Provide the (x, y) coordinate of the cell's center where the given text is located.  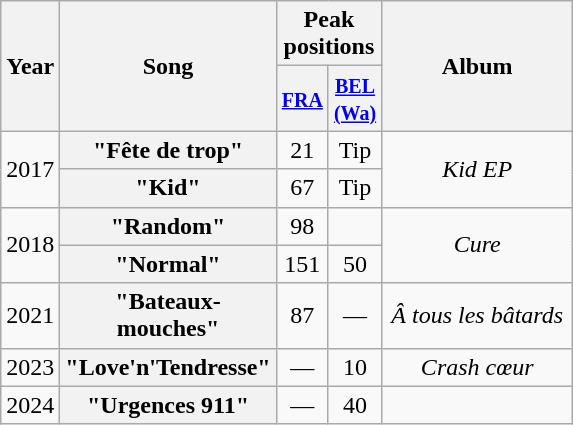
Kid EP (478, 169)
BEL(Wa) (354, 98)
98 (302, 226)
10 (354, 367)
Cure (478, 245)
"Random" (168, 226)
2023 (30, 367)
"Kid" (168, 188)
"Fête de trop" (168, 150)
"Normal" (168, 264)
40 (354, 405)
2021 (30, 316)
Song (168, 66)
2024 (30, 405)
"Love'n'Tendresse" (168, 367)
Year (30, 66)
21 (302, 150)
2017 (30, 169)
87 (302, 316)
Â tous les bâtards (478, 316)
50 (354, 264)
"Urgences 911" (168, 405)
Peak positions (328, 34)
2018 (30, 245)
FRA (302, 98)
151 (302, 264)
Crash cœur (478, 367)
Album (478, 66)
"Bateaux-mouches" (168, 316)
67 (302, 188)
